Determine the (x, y) coordinate at the center of the cell enclosing the given text.  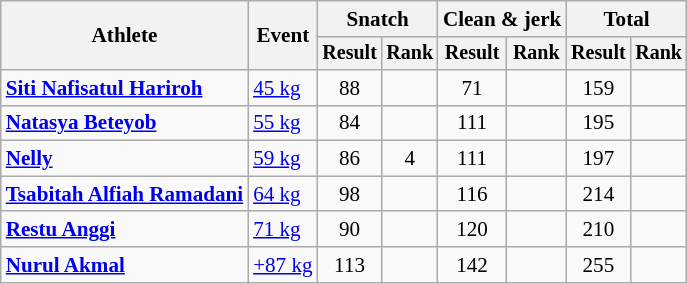
Restu Anggi (124, 230)
Clean & jerk (502, 18)
Snatch (378, 18)
90 (350, 230)
Siti Nafisatul Hariroh (124, 88)
71 kg (282, 230)
Total (626, 18)
98 (350, 194)
120 (472, 230)
210 (598, 230)
84 (350, 122)
71 (472, 88)
86 (350, 158)
197 (598, 158)
116 (472, 194)
64 kg (282, 194)
+87 kg (282, 264)
Athlete (124, 36)
159 (598, 88)
55 kg (282, 122)
195 (598, 122)
45 kg (282, 88)
Tsabitah Alfiah Ramadani (124, 194)
113 (350, 264)
214 (598, 194)
59 kg (282, 158)
Nurul Akmal (124, 264)
4 (410, 158)
Event (282, 36)
255 (598, 264)
142 (472, 264)
Natasya Beteyob (124, 122)
Nelly (124, 158)
88 (350, 88)
